Determine the (X, Y) coordinate at the center of the cell enclosing the given text.  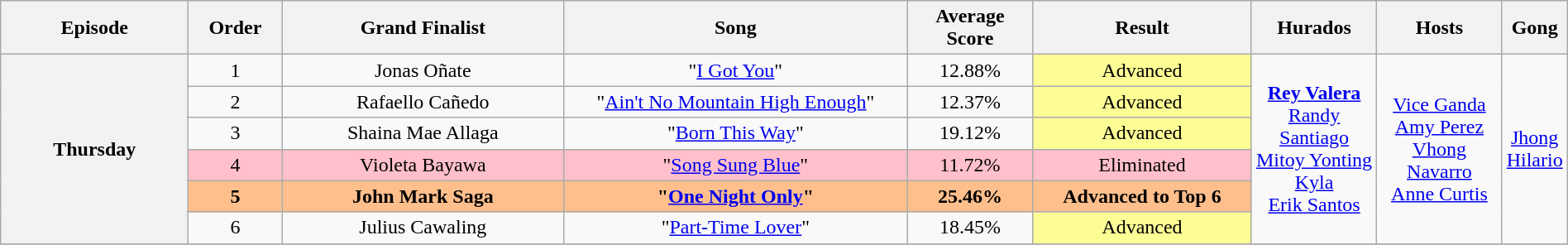
"Song Sung Blue" (735, 165)
"Part-Time Lover" (735, 228)
Hurados (1313, 28)
12.37% (969, 102)
Rey ValeraRandy Santiago Mitoy Yonting Kyla Erik Santos (1313, 149)
John Mark Saga (423, 196)
Jonas Oñate (423, 70)
Violeta Bayawa (423, 165)
"One Night Only" (735, 196)
Thursday (94, 149)
Result (1143, 28)
Shaina Mae Allaga (423, 133)
Song (735, 28)
4 (236, 165)
5 (236, 196)
1 (236, 70)
18.45% (969, 228)
12.88% (969, 70)
Jhong Hilario (1535, 149)
19.12% (969, 133)
Hosts (1439, 28)
"Ain't No Mountain High Enough" (735, 102)
Average Score (969, 28)
Advanced to Top 6 (1143, 196)
Rafaello Cañedo (423, 102)
"I Got You" (735, 70)
Eliminated (1143, 165)
6 (236, 228)
2 (236, 102)
Julius Cawaling (423, 228)
Vice Ganda Amy Perez Vhong Navarro Anne Curtis (1439, 149)
Episode (94, 28)
25.46% (969, 196)
Order (236, 28)
"Born This Way" (735, 133)
Gong (1535, 28)
Grand Finalist (423, 28)
3 (236, 133)
11.72% (969, 165)
